Determine the (x, y) coordinate at the center of the cell enclosing the given text.  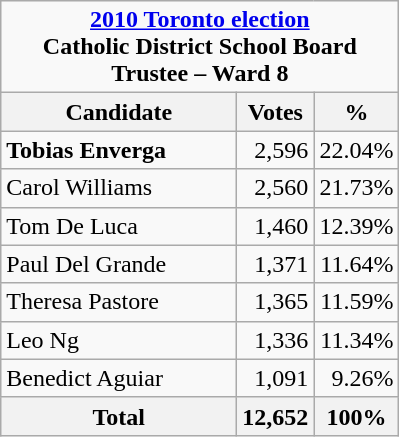
Tom De Luca (119, 226)
2,560 (276, 188)
1,091 (276, 378)
Candidate (119, 112)
1,365 (276, 302)
Votes (276, 112)
Leo Ng (119, 340)
22.04% (356, 150)
2,596 (276, 150)
12,652 (276, 416)
Carol Williams (119, 188)
21.73% (356, 188)
Benedict Aguiar (119, 378)
Theresa Pastore (119, 302)
11.34% (356, 340)
2010 Toronto electionCatholic District School BoardTrustee – Ward 8 (200, 47)
Total (119, 416)
1,336 (276, 340)
1,460 (276, 226)
Tobias Enverga (119, 150)
9.26% (356, 378)
Paul Del Grande (119, 264)
% (356, 112)
12.39% (356, 226)
11.59% (356, 302)
100% (356, 416)
1,371 (276, 264)
11.64% (356, 264)
